Find where the given text appears and provide that cell's center as (x, y) coordinate. 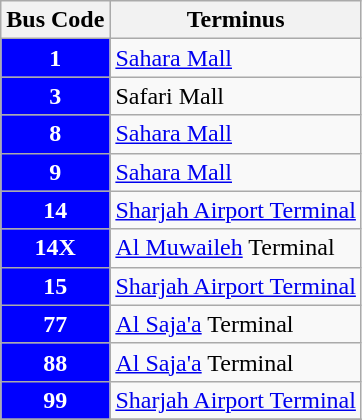
Safari Mall (236, 96)
99 (56, 400)
3 (56, 96)
Terminus (236, 20)
Bus Code (56, 20)
14 (56, 210)
77 (56, 324)
Al Muwaileh Terminal (236, 248)
1 (56, 58)
15 (56, 286)
8 (56, 134)
9 (56, 172)
14X (56, 248)
88 (56, 362)
